Identify which cell holds the provided text, then report its [X, Y] central coordinate. 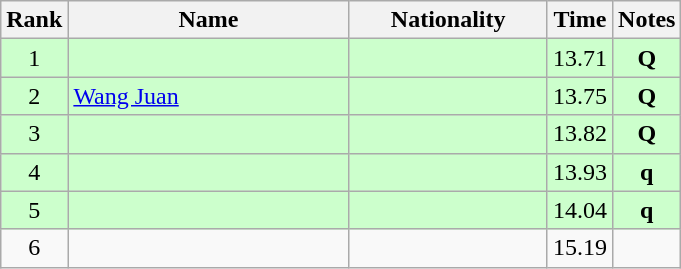
6 [34, 248]
Wang Juan [208, 96]
13.75 [580, 96]
13.71 [580, 58]
Name [208, 20]
Nationality [448, 20]
14.04 [580, 210]
Notes [647, 20]
Time [580, 20]
13.82 [580, 134]
Rank [34, 20]
2 [34, 96]
4 [34, 172]
5 [34, 210]
13.93 [580, 172]
3 [34, 134]
1 [34, 58]
15.19 [580, 248]
